Return the [X, Y] coordinate for the center point of the cell that contains the specified text.  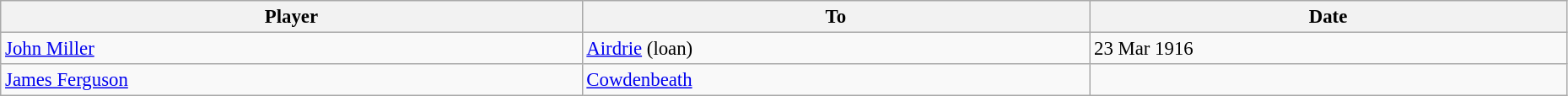
23 Mar 1916 [1328, 49]
John Miller [292, 49]
Airdrie (loan) [836, 49]
Cowdenbeath [836, 80]
James Ferguson [292, 80]
Date [1328, 17]
Player [292, 17]
To [836, 17]
